Identify which cell holds the provided text, then report its [x, y] central coordinate. 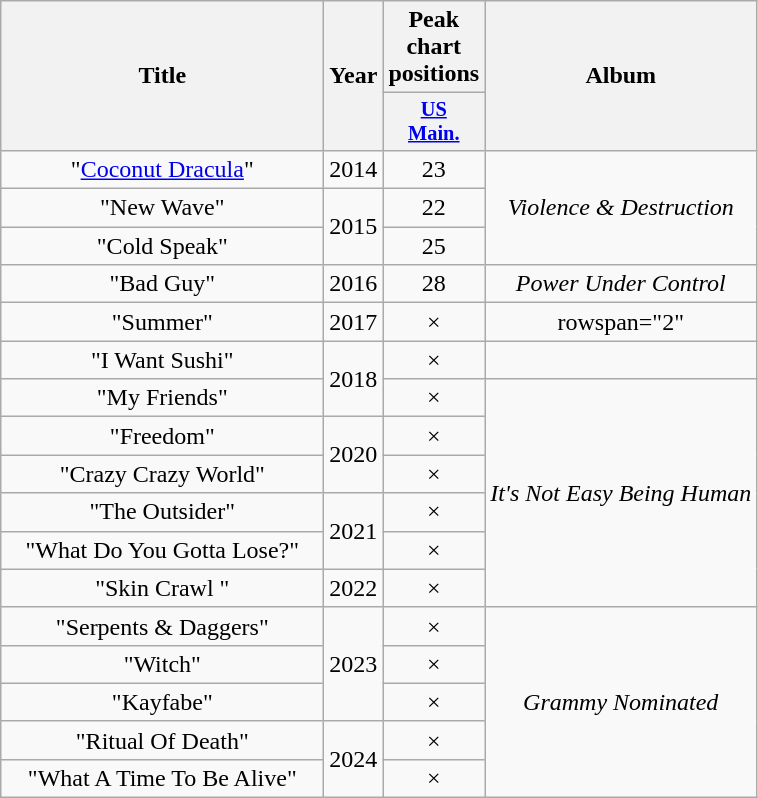
"Bad Guy" [162, 284]
"Crazy Crazy World" [162, 474]
"Cold Speak" [162, 246]
2020 [354, 455]
"Serpents & Daggers" [162, 626]
USMain. [434, 122]
"Kayfabe" [162, 702]
"What A Time To Be Alive" [162, 778]
2014 [354, 169]
"The Outsider" [162, 512]
22 [434, 208]
"Skin Crawl " [162, 588]
2023 [354, 664]
Year [354, 76]
"I Want Sushi" [162, 360]
Album [621, 76]
rowspan="2" [621, 322]
Violence & Destruction [621, 207]
2022 [354, 588]
"What Do You Gotta Lose?" [162, 550]
2017 [354, 322]
2016 [354, 284]
"Ritual Of Death" [162, 740]
Title [162, 76]
2021 [354, 531]
28 [434, 284]
"Coconut Dracula" [162, 169]
"Witch" [162, 664]
"New Wave" [162, 208]
2024 [354, 759]
23 [434, 169]
It's Not Easy Being Human [621, 493]
"My Friends" [162, 398]
Peak chart positions [434, 47]
"Summer" [162, 322]
Grammy Nominated [621, 702]
2018 [354, 379]
Power Under Control [621, 284]
2015 [354, 227]
"Freedom" [162, 436]
25 [434, 246]
